Identify which cell holds the provided text, then report its (x, y) central coordinate. 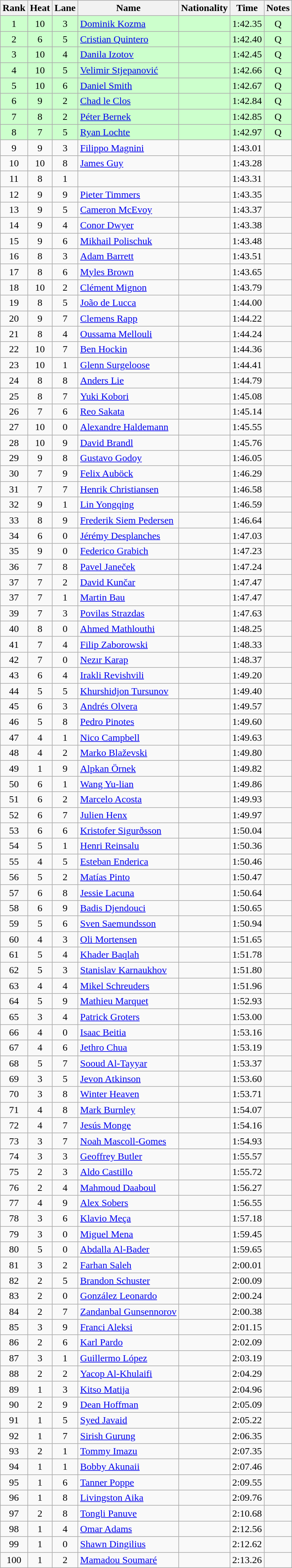
1:53.37 (247, 1063)
2:00.09 (247, 1281)
28 (14, 442)
1:43.51 (247, 256)
57 (14, 892)
2:12.56 (247, 1529)
Rank (14, 8)
17 (14, 272)
83 (14, 1296)
81 (14, 1265)
Mikel Schreuders (128, 986)
46 (14, 722)
Sven Saemundsson (128, 923)
1:49.20 (247, 675)
González Leonardo (128, 1296)
1:49.57 (247, 707)
2:02.09 (247, 1343)
92 (14, 1435)
20 (14, 318)
2:07.46 (247, 1467)
Omar Adams (128, 1529)
2:01.15 (247, 1327)
1:52.93 (247, 1001)
Clément Mignon (128, 287)
Irakli Revishvili (128, 675)
40 (14, 629)
Kitso Matija (128, 1389)
1:43.35 (247, 194)
98 (14, 1529)
Velimir Stjepanović (128, 70)
1:51.65 (247, 939)
1:50.04 (247, 830)
66 (14, 1032)
2:09.76 (247, 1498)
Anders Lie (128, 380)
Alex Sobers (128, 1203)
52 (14, 815)
1:53.60 (247, 1079)
1:46.59 (247, 505)
78 (14, 1219)
Danila Izotov (128, 55)
93 (14, 1451)
25 (14, 396)
Nico Campbell (128, 738)
14 (14, 225)
Povilas Strazdas (128, 613)
Karl Pardo (128, 1343)
David Brandl (128, 442)
36 (14, 567)
99 (14, 1544)
84 (14, 1312)
61 (14, 955)
1:47.03 (247, 536)
82 (14, 1281)
Wang Yu-lian (128, 784)
2:12.62 (247, 1544)
1:51.78 (247, 955)
Matías Pinto (128, 877)
19 (14, 303)
Miguel Mena (128, 1234)
90 (14, 1405)
Jevon Atkinson (128, 1079)
Alpkan Örnek (128, 769)
Syed Javaid (128, 1420)
Federico Grabich (128, 551)
1:42.67 (247, 86)
2:10.68 (247, 1513)
Henri Reinsalu (128, 846)
27 (14, 427)
26 (14, 411)
Pieter Timmers (128, 194)
1:46.64 (247, 520)
1:42.35 (247, 24)
2:06.35 (247, 1435)
Cristian Quintero (128, 39)
Badis Djendouci (128, 908)
1:47.24 (247, 567)
97 (14, 1513)
67 (14, 1048)
Geoffrey Butler (128, 1156)
Andrés Olvera (128, 707)
2:00.01 (247, 1265)
42 (14, 660)
1:44.36 (247, 349)
62 (14, 970)
Mamadou Soumaré (128, 1560)
73 (14, 1141)
1:42.85 (247, 117)
Frederik Siem Pedersen (128, 520)
1:59.65 (247, 1250)
79 (14, 1234)
Oli Mortensen (128, 939)
29 (14, 458)
1:42.66 (247, 70)
94 (14, 1467)
Heat (40, 8)
1:50.36 (247, 846)
33 (14, 520)
1:42.84 (247, 101)
70 (14, 1094)
Daniel Smith (128, 86)
James Guy (128, 163)
35 (14, 551)
Bobby Akunaii (128, 1467)
Clemens Rapp (128, 318)
48 (14, 753)
Reo Sakata (128, 411)
Tommy Imazu (128, 1451)
12 (14, 194)
1:44.24 (247, 334)
1:48.25 (247, 629)
Jesús Monge (128, 1125)
30 (14, 474)
Notes (278, 8)
60 (14, 939)
Time (247, 8)
77 (14, 1203)
1:47.23 (247, 551)
2:07.35 (247, 1451)
1:51.96 (247, 986)
1:43.31 (247, 179)
Mikhail Polischuk (128, 241)
13 (14, 210)
76 (14, 1188)
55 (14, 861)
Lin Yongqing (128, 505)
Brandon Schuster (128, 1281)
Abdalla Al-Bader (128, 1250)
51 (14, 799)
1:43.48 (247, 241)
Mahmoud Daaboul (128, 1188)
Cameron McEvoy (128, 210)
71 (14, 1110)
1:53.71 (247, 1094)
1:50.47 (247, 877)
1:53.00 (247, 1017)
Name (128, 8)
1:42.97 (247, 132)
1:43.65 (247, 272)
1:43.38 (247, 225)
86 (14, 1343)
Winter Heaven (128, 1094)
1:48.33 (247, 644)
2:05.22 (247, 1420)
Felix Auböck (128, 474)
74 (14, 1156)
80 (14, 1250)
Marcelo Acosta (128, 799)
59 (14, 923)
15 (14, 241)
1:50.65 (247, 908)
Filip Zaborowski (128, 644)
Aldo Castillo (128, 1172)
Pedro Pinotes (128, 722)
2:09.55 (247, 1482)
1:49.80 (247, 753)
1:55.57 (247, 1156)
Klavio Meça (128, 1219)
1:55.72 (247, 1172)
Khader Baqlah (128, 955)
Sooud Al-Tayyar (128, 1063)
1:46.29 (247, 474)
1:44.41 (247, 365)
1:42.45 (247, 55)
1:49.40 (247, 691)
Sirish Gurung (128, 1435)
45 (14, 707)
75 (14, 1172)
Pavel Janeček (128, 567)
Lane (65, 8)
Marko Blaževski (128, 753)
1:43.37 (247, 210)
21 (14, 334)
2:04.96 (247, 1389)
Conor Dwyer (128, 225)
1:49.93 (247, 799)
11 (14, 179)
91 (14, 1420)
Filippo Magnini (128, 148)
1:56.55 (247, 1203)
1:45.76 (247, 442)
43 (14, 675)
Jessie Lacuna (128, 892)
1:44.79 (247, 380)
1:53.19 (247, 1048)
53 (14, 830)
1:47.63 (247, 613)
Patrick Groters (128, 1017)
Martin Bau (128, 598)
1:49.63 (247, 738)
Tongli Panuve (128, 1513)
1:49.82 (247, 769)
Myles Brown (128, 272)
63 (14, 986)
1:50.46 (247, 861)
1:45.14 (247, 411)
1:45.08 (247, 396)
1:51.80 (247, 970)
1:44.22 (247, 318)
72 (14, 1125)
Farhan Saleh (128, 1265)
22 (14, 349)
Nationality (204, 8)
1:50.64 (247, 892)
1:59.45 (247, 1234)
1:43.79 (247, 287)
Mark Burnley (128, 1110)
Alexandre Haldemann (128, 427)
44 (14, 691)
Livingston Aika (128, 1498)
23 (14, 365)
1:53.16 (247, 1032)
Shawn Dingilius (128, 1544)
1:46.05 (247, 458)
2:03.19 (247, 1358)
89 (14, 1389)
31 (14, 489)
Jethro Chua (128, 1048)
58 (14, 908)
1:46.58 (247, 489)
Gustavo Godoy (128, 458)
Péter Bernek (128, 117)
Ben Hockin (128, 349)
Khurshidjon Tursunov (128, 691)
69 (14, 1079)
2:04.29 (247, 1374)
1:49.97 (247, 815)
34 (14, 536)
Noah Mascoll-Gomes (128, 1141)
Oussama Mellouli (128, 334)
Tanner Poppe (128, 1482)
1:43.28 (247, 163)
Stanislav Karnaukhov (128, 970)
Nezır Karap (128, 660)
88 (14, 1374)
65 (14, 1017)
Kristofer Sigurðsson (128, 830)
2:05.09 (247, 1405)
1:57.18 (247, 1219)
Zandanbal Gunsennorov (128, 1312)
Adam Barrett (128, 256)
1:49.60 (247, 722)
95 (14, 1482)
1:54.93 (247, 1141)
David Kunčar (128, 582)
24 (14, 380)
Mathieu Marquet (128, 1001)
Ryan Lochte (128, 132)
2:13.26 (247, 1560)
Isaac Beitia (128, 1032)
85 (14, 1327)
Franci Aleksi (128, 1327)
Esteban Enderica (128, 861)
47 (14, 738)
João de Lucca (128, 303)
1:44.00 (247, 303)
39 (14, 613)
32 (14, 505)
Ahmed Mathlouthi (128, 629)
1:42.40 (247, 39)
Jérémy Desplanches (128, 536)
Yacop Al-Khulaifi (128, 1374)
Glenn Surgeloose (128, 365)
41 (14, 644)
56 (14, 877)
1:45.55 (247, 427)
54 (14, 846)
1:43.01 (247, 148)
Dominik Kozma (128, 24)
Guillermo López (128, 1358)
100 (14, 1560)
16 (14, 256)
1:56.27 (247, 1188)
68 (14, 1063)
Yuki Kobori (128, 396)
64 (14, 1001)
Henrik Christiansen (128, 489)
50 (14, 784)
1:54.07 (247, 1110)
1:50.94 (247, 923)
96 (14, 1498)
87 (14, 1358)
49 (14, 769)
18 (14, 287)
1:54.16 (247, 1125)
1:49.86 (247, 784)
2:00.24 (247, 1296)
1:48.37 (247, 660)
Chad le Clos (128, 101)
2:00.38 (247, 1312)
Dean Hoffman (128, 1405)
Julien Henx (128, 815)
